Provide the (x, y) coordinate of the cell's center where the given text is located.  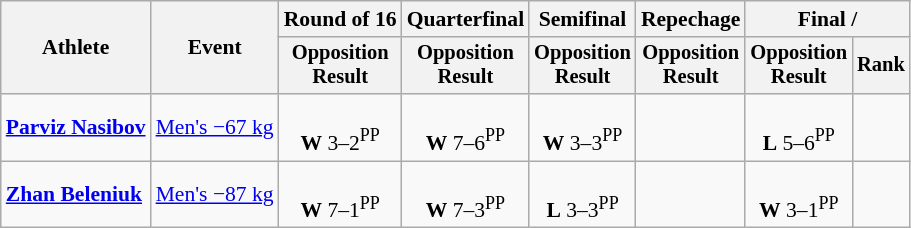
Rank (881, 66)
Semifinal (582, 19)
L 3–3PP (582, 194)
Men's −87 kg (215, 194)
Round of 16 (340, 19)
W 3–1PP (798, 194)
W 7–6PP (466, 128)
Repechage (691, 19)
Quarterfinal (466, 19)
L 5–6PP (798, 128)
W 7–3PP (466, 194)
W 3–3PP (582, 128)
Final / (827, 19)
Zhan Beleniuk (76, 194)
Event (215, 48)
Athlete (76, 48)
Men's −67 kg (215, 128)
W 3–2PP (340, 128)
W 7–1PP (340, 194)
Parviz Nasibov (76, 128)
